Pinpoint the cell where the given text exists, returning its (x, y) midpoint coordinate. 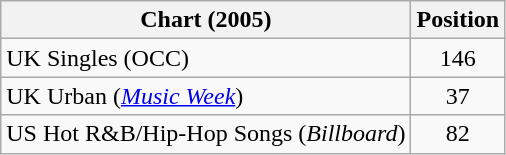
37 (458, 96)
UK Urban (Music Week) (206, 96)
82 (458, 134)
UK Singles (OCC) (206, 58)
US Hot R&B/Hip-Hop Songs (Billboard) (206, 134)
Position (458, 20)
Chart (2005) (206, 20)
146 (458, 58)
